Find where the given text appears and provide that cell's center as (X, Y) coordinate. 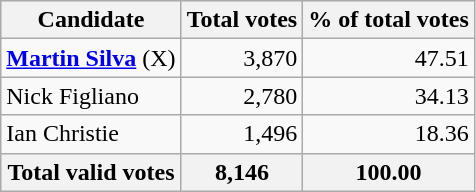
Ian Christie (91, 134)
18.36 (389, 134)
100.00 (389, 172)
Martin Silva (X) (91, 58)
Nick Figliano (91, 96)
1,496 (242, 134)
Candidate (91, 20)
2,780 (242, 96)
34.13 (389, 96)
3,870 (242, 58)
% of total votes (389, 20)
Total votes (242, 20)
Total valid votes (91, 172)
47.51 (389, 58)
8,146 (242, 172)
